From the cell containing the given text, extract its center point as [X, Y] coordinate. 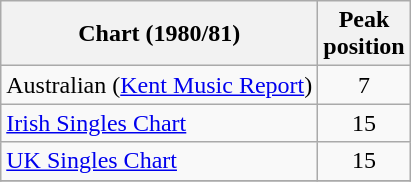
Peak position [364, 34]
7 [364, 85]
Australian (Kent Music Report) [160, 85]
Irish Singles Chart [160, 123]
Chart (1980/81) [160, 34]
UK Singles Chart [160, 161]
